Provide the [X, Y] coordinate of the cell's center where the given text is located.  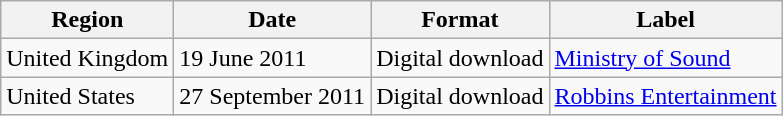
Robbins Entertainment [666, 96]
Label [666, 20]
Format [460, 20]
19 June 2011 [272, 58]
United States [88, 96]
27 September 2011 [272, 96]
Date [272, 20]
United Kingdom [88, 58]
Region [88, 20]
Ministry of Sound [666, 58]
